Locate the cell with the specified text and output its (x, y) center coordinate. 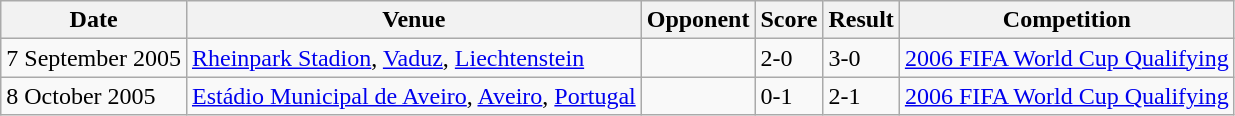
7 September 2005 (94, 58)
2-0 (789, 58)
Result (861, 20)
Opponent (698, 20)
Estádio Municipal de Aveiro, Aveiro, Portugal (414, 96)
2-1 (861, 96)
Rheinpark Stadion, Vaduz, Liechtenstein (414, 58)
3-0 (861, 58)
Date (94, 20)
Score (789, 20)
8 October 2005 (94, 96)
Competition (1066, 20)
0-1 (789, 96)
Venue (414, 20)
